Pinpoint the cell where the given text exists, returning its [x, y] midpoint coordinate. 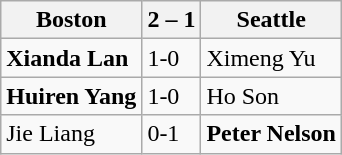
2 – 1 [172, 20]
Ho Son [272, 96]
Jie Liang [72, 134]
Ximeng Yu [272, 58]
Huiren Yang [72, 96]
Boston [72, 20]
Peter Nelson [272, 134]
Seattle [272, 20]
Xianda Lan [72, 58]
0-1 [172, 134]
